From the cell containing the given text, extract its center point as [x, y] coordinate. 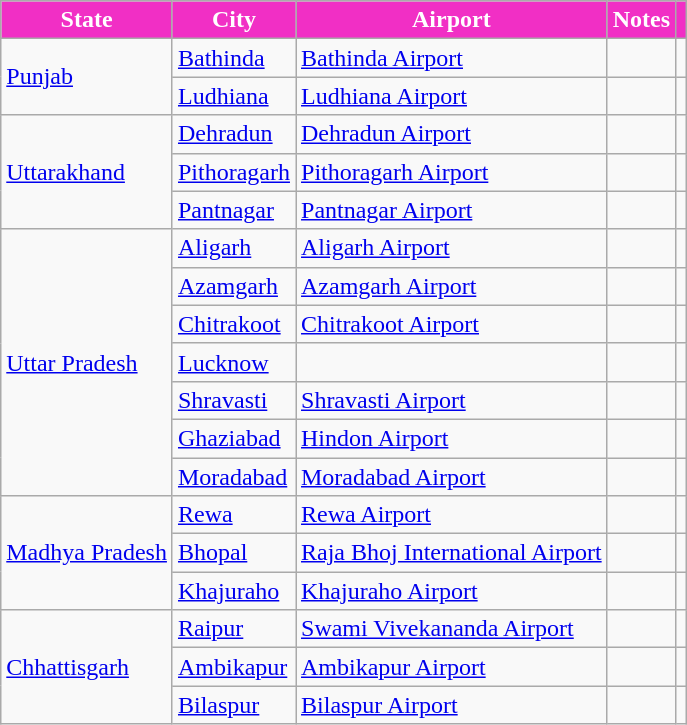
Bhopal [234, 553]
Ludhiana [234, 96]
Moradabad Airport [452, 477]
Pantnagar [234, 210]
Ambikapur Airport [452, 667]
Chitrakoot [234, 324]
Dehradun [234, 134]
Pithoragarh [234, 172]
Aligarh [234, 248]
Ambikapur [234, 667]
Bilaspur [234, 705]
Notes [641, 20]
Rewa [234, 515]
Bathinda Airport [452, 58]
Hindon Airport [452, 438]
Azamgarh [234, 286]
Raipur [234, 629]
State [87, 20]
Uttarakhand [87, 172]
Swami Vivekananda Airport [452, 629]
Uttar Pradesh [87, 362]
Ghaziabad [234, 438]
Aligarh Airport [452, 248]
Pantnagar Airport [452, 210]
Ludhiana Airport [452, 96]
Chitrakoot Airport [452, 324]
Madhya Pradesh [87, 553]
Rewa Airport [452, 515]
Chhattisgarh [87, 667]
Moradabad [234, 477]
Lucknow [234, 362]
Pithoragarh Airport [452, 172]
Bathinda [234, 58]
Punjab [87, 77]
Khajuraho [234, 591]
Airport [452, 20]
City [234, 20]
Khajuraho Airport [452, 591]
Raja Bhoj International Airport [452, 553]
Azamgarh Airport [452, 286]
Shravasti [234, 400]
Shravasti Airport [452, 400]
Dehradun Airport [452, 134]
Bilaspur Airport [452, 705]
